Return the (X, Y) coordinate for the center point of the cell that contains the specified text.  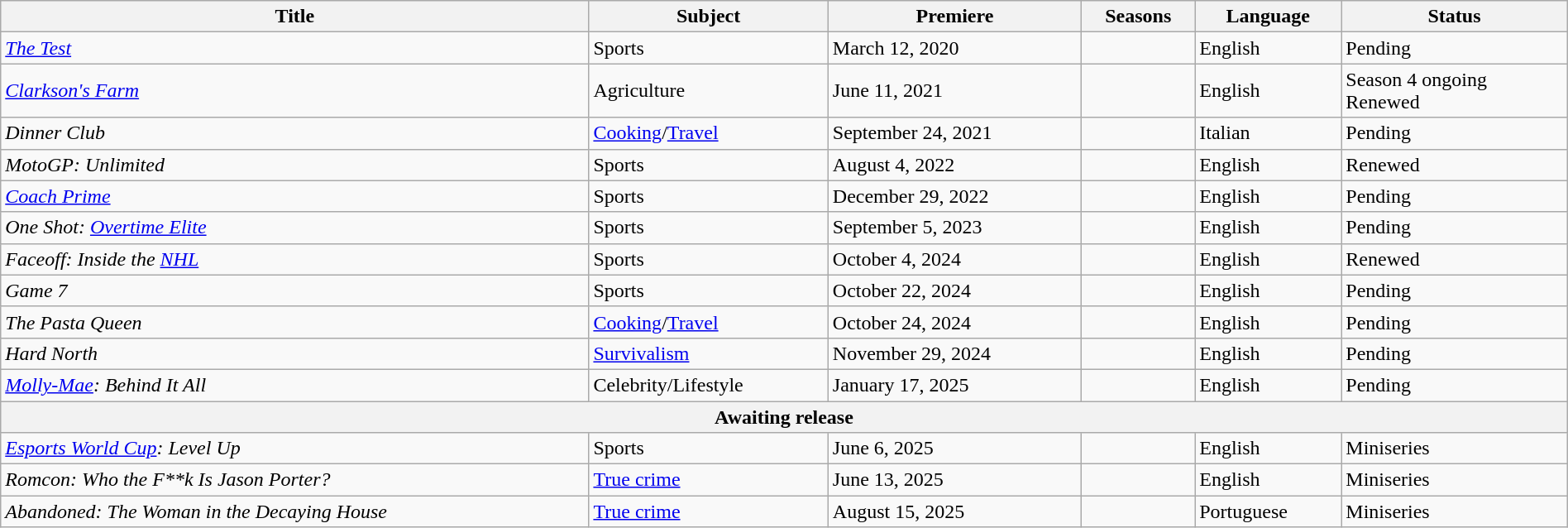
Esports World Cup: Level Up (294, 449)
Season 4 ongoingRenewed (1454, 91)
Celebrity/Lifestyle (708, 385)
September 24, 2021 (954, 133)
October 4, 2024 (954, 259)
Status (1454, 17)
The Test (294, 48)
October 24, 2024 (954, 322)
October 22, 2024 (954, 290)
Agriculture (708, 91)
September 5, 2023 (954, 228)
Romcon: Who the F**k Is Jason Porter? (294, 480)
Hard North (294, 353)
March 12, 2020 (954, 48)
Abandoned: The Woman in the Decaying House (294, 511)
Subject (708, 17)
June 13, 2025 (954, 480)
Dinner Club (294, 133)
Title (294, 17)
Coach Prime (294, 196)
August 4, 2022 (954, 165)
August 15, 2025 (954, 511)
Molly-Mae: Behind It All (294, 385)
June 6, 2025 (954, 449)
Clarkson's Farm (294, 91)
Premiere (954, 17)
Game 7 (294, 290)
MotoGP: Unlimited (294, 165)
One Shot: Overtime Elite (294, 228)
Seasons (1138, 17)
December 29, 2022 (954, 196)
The Pasta Queen (294, 322)
January 17, 2025 (954, 385)
Portuguese (1269, 511)
Survivalism (708, 353)
Language (1269, 17)
Awaiting release (784, 416)
November 29, 2024 (954, 353)
Italian (1269, 133)
June 11, 2021 (954, 91)
Faceoff: Inside the NHL (294, 259)
